Return the [X, Y] coordinate for the center point of the cell that contains the specified text.  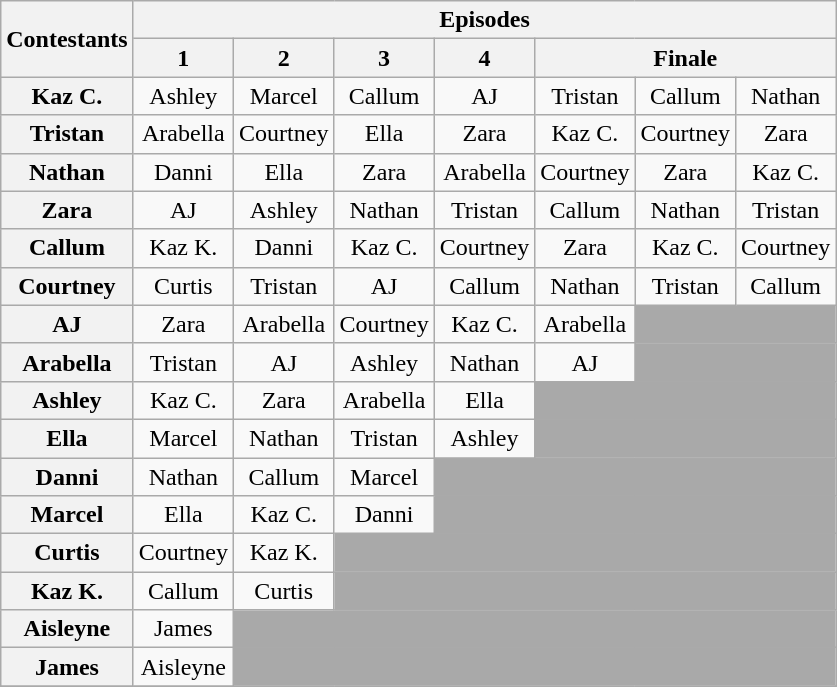
4 [484, 58]
Episodes [484, 20]
Finale [686, 58]
3 [384, 58]
2 [284, 58]
Contestants [67, 39]
1 [183, 58]
